Search for the cell housing the specified text and yield its [X, Y] center coordinate. 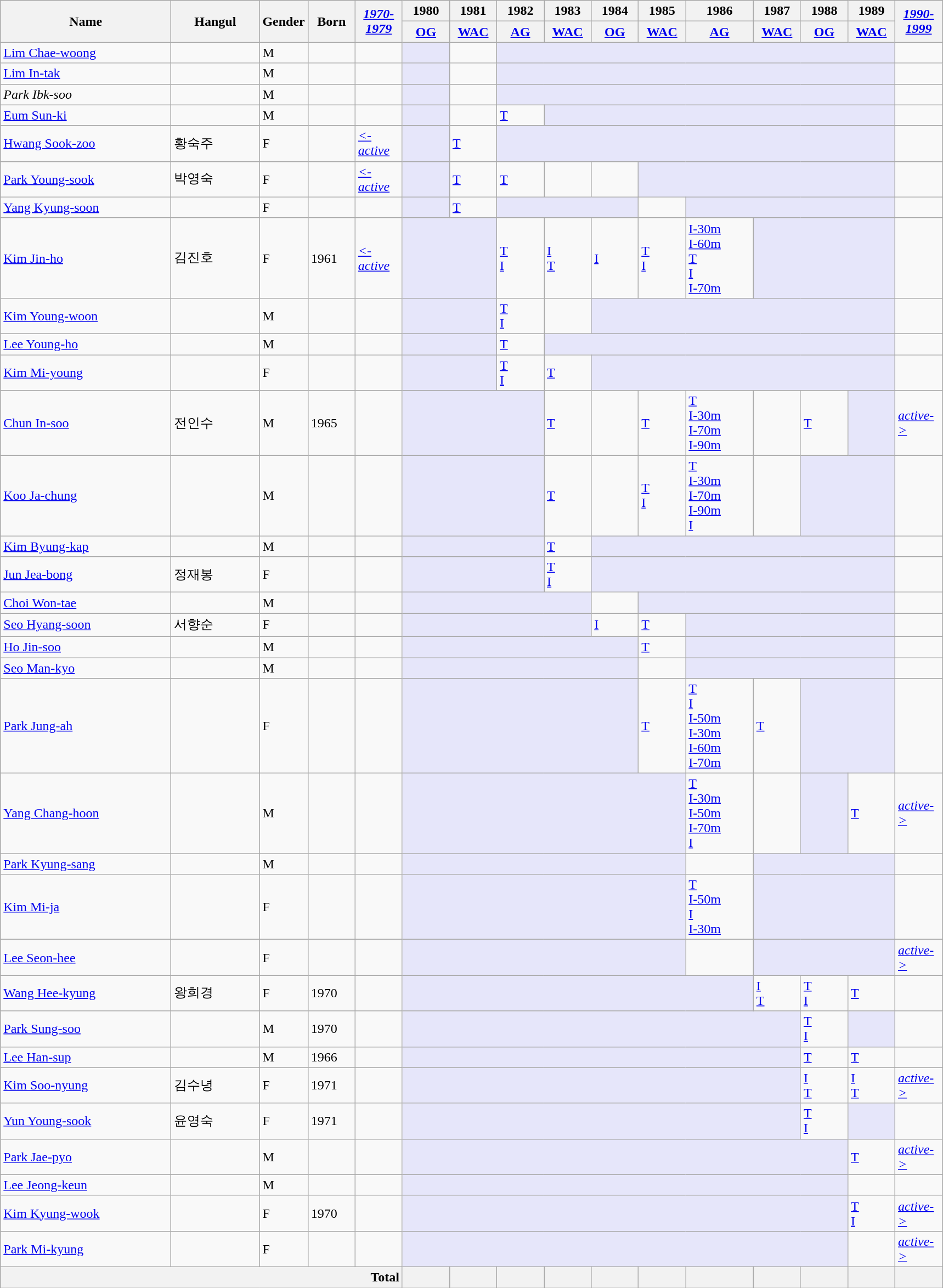
Park Jae-pyo [86, 1156]
1981 [473, 11]
1990-1999 [919, 21]
Kim Young-woon [86, 316]
박영숙 [215, 179]
1984 [615, 11]
Kim Soo-nyung [86, 1085]
Park Ibk-soo [86, 94]
1988 [824, 11]
김진호 [215, 258]
Wang Hee-kyung [86, 993]
Kim Kyung-wook [86, 1213]
Eum Sun-ki [86, 115]
1987 [777, 11]
Hangul [215, 21]
Lee Jeong-keun [86, 1185]
황숙주 [215, 144]
김수녕 [215, 1085]
Koo Ja-chung [86, 496]
Park Mi-kyung [86, 1249]
정재봉 [215, 575]
Park Young-sook [86, 179]
Lee Seon-hee [86, 958]
1985 [662, 11]
T I-30m I-70m I-90m [720, 423]
Ho Jin-soo [86, 647]
Park Sung-soo [86, 1029]
Yun Young-sook [86, 1121]
1982 [521, 11]
Choi Won-tae [86, 603]
Gender [284, 21]
윤영숙 [215, 1121]
Chun In-soo [86, 423]
Park Kyung-sang [86, 864]
전인수 [215, 423]
Kim Mi-young [86, 372]
T I-30m I-70m I-90m I [720, 496]
Kim Byung-kap [86, 546]
Kim Jin-ho [86, 258]
Hwang Sook-zoo [86, 144]
Lim Chae-woong [86, 53]
Lim In-tak [86, 74]
1986 [720, 11]
1970-1979 [379, 21]
T I I-50m I-30m I-60m I-70m [720, 726]
1966 [331, 1057]
T I-50m I I-30m [720, 907]
1983 [568, 11]
Seo Man-kyo [86, 668]
서향순 [215, 625]
Lee Han-sup [86, 1057]
Jun Jea-bong [86, 575]
Seo Hyang-soon [86, 625]
Born [331, 21]
Yang Kyung-soon [86, 207]
1980 [426, 11]
Lee Young-ho [86, 344]
1961 [331, 258]
Total [202, 1277]
Yang Chang-hoon [86, 814]
Name [86, 21]
Kim Mi-ja [86, 907]
1989 [871, 11]
T I-30m I-50m I-70m I [720, 814]
1965 [331, 423]
Park Jung-ah [86, 726]
왕희경 [215, 993]
I-30m I-60m T I I-70m [720, 258]
